Output the (X, Y) coordinate of the center of the cell containing the given text.  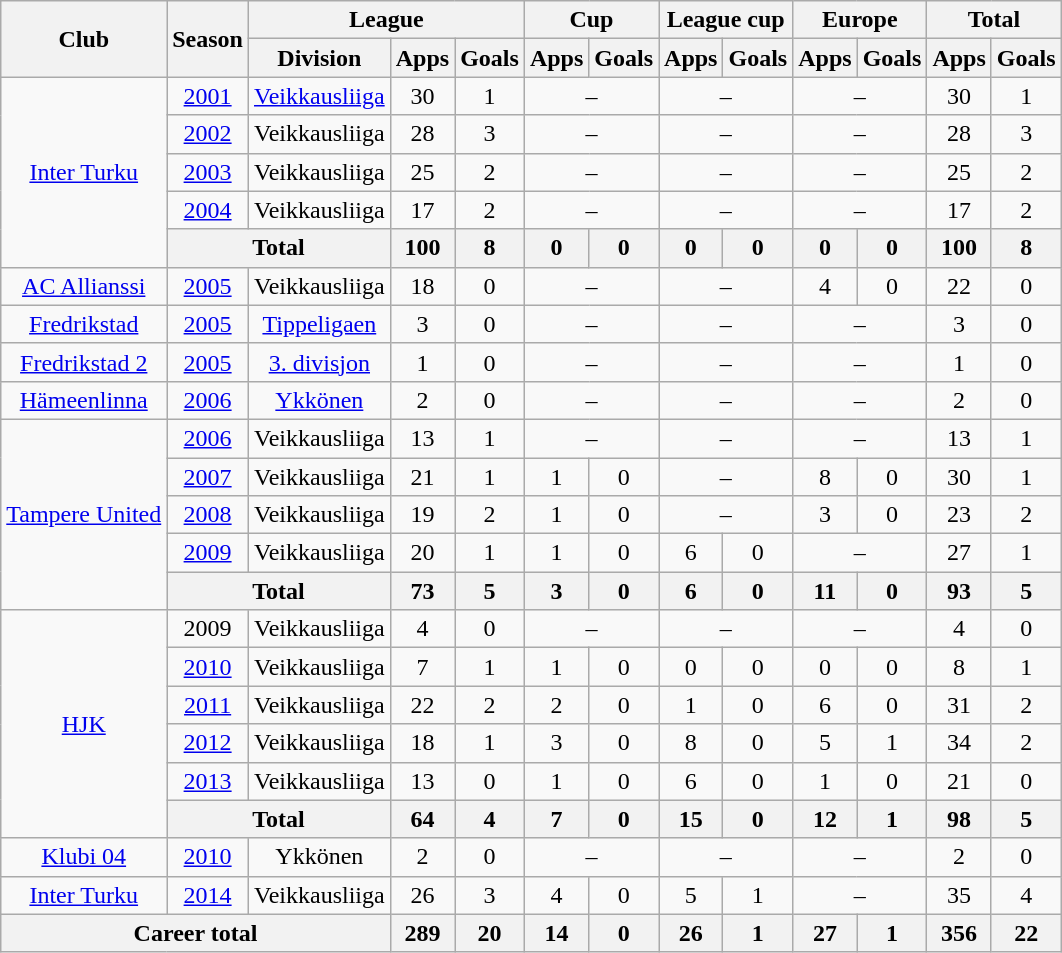
2008 (208, 515)
2002 (208, 134)
93 (959, 591)
Cup (591, 20)
Europe (860, 20)
2004 (208, 210)
Division (319, 58)
2011 (208, 705)
289 (422, 933)
Klubi 04 (84, 857)
Career total (196, 933)
98 (959, 819)
34 (959, 743)
Club (84, 39)
12 (825, 819)
2007 (208, 477)
AC Allianssi (84, 286)
Fredrikstad (84, 324)
14 (556, 933)
31 (959, 705)
Hämeenlinna (84, 400)
Tippeligaen (319, 324)
3. divisjon (319, 362)
356 (959, 933)
2003 (208, 172)
2012 (208, 743)
2001 (208, 96)
2013 (208, 781)
2014 (208, 895)
64 (422, 819)
35 (959, 895)
Fredrikstad 2 (84, 362)
23 (959, 515)
League (386, 20)
Tampere United (84, 514)
73 (422, 591)
15 (691, 819)
11 (825, 591)
Season (208, 39)
19 (422, 515)
HJK (84, 724)
League cup (726, 20)
